Pinpoint the cell where the given text exists, returning its (X, Y) midpoint coordinate. 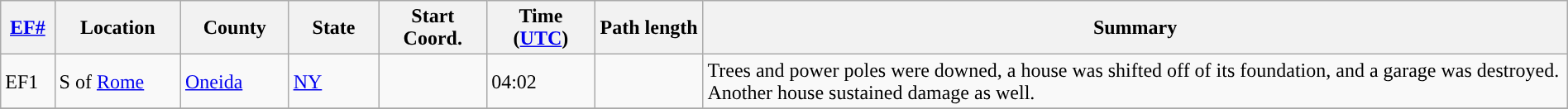
Location (117, 28)
Trees and power poles were downed, a house was shifted off of its foundation, and a garage was destroyed. Another house sustained damage as well. (1135, 81)
Start Coord. (433, 28)
04:02 (541, 81)
EF# (28, 28)
Oneida (235, 81)
NY (334, 81)
EF1 (28, 81)
State (334, 28)
Summary (1135, 28)
County (235, 28)
Path length (648, 28)
S of Rome (117, 81)
Time (UTC) (541, 28)
